Search for the cell housing the specified text and yield its [X, Y] center coordinate. 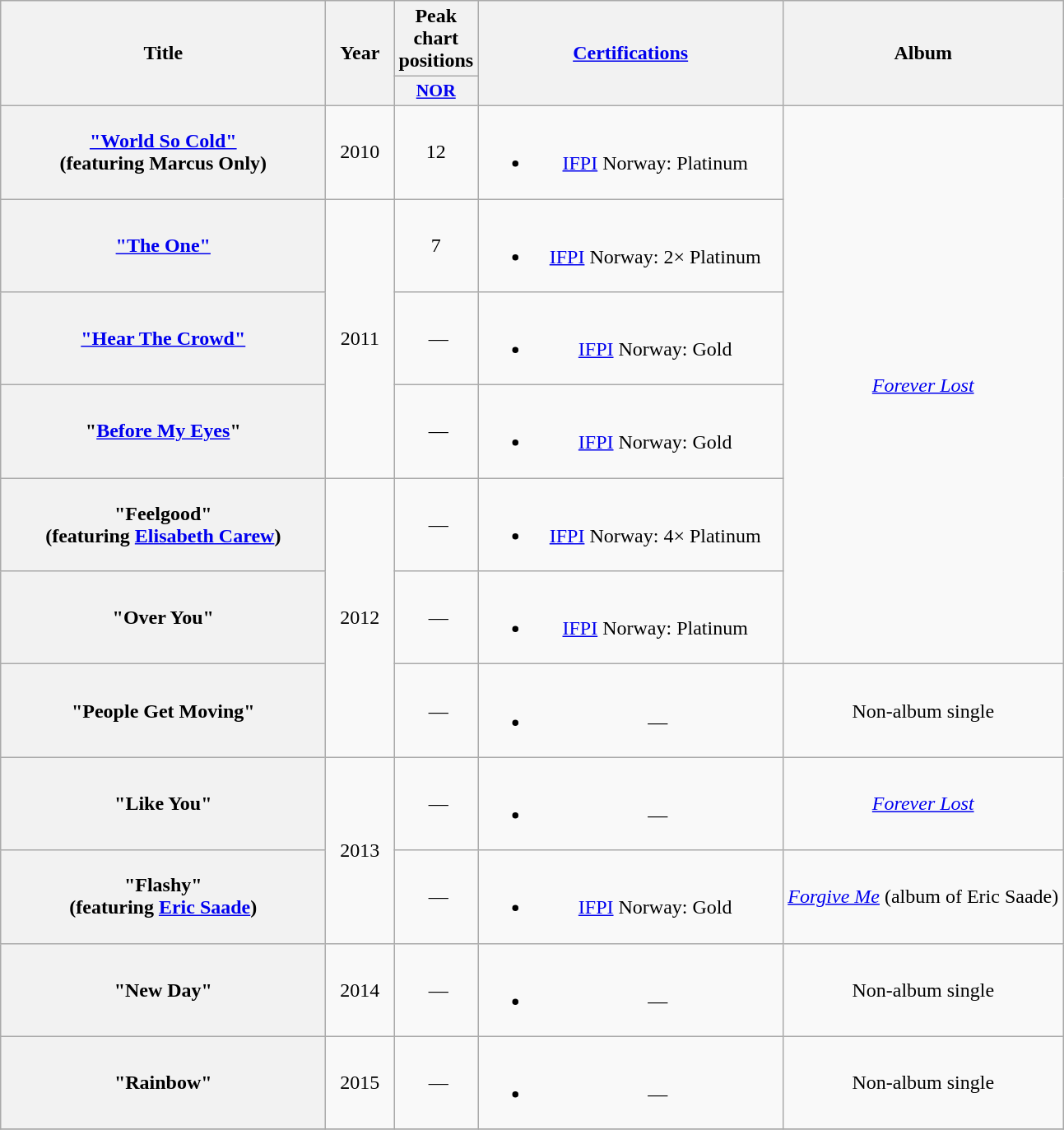
"New Day" [163, 989]
2015 [360, 1083]
"Flashy"(featuring Eric Saade) [163, 897]
"Rainbow" [163, 1083]
7 [436, 245]
2012 [360, 617]
"Like You" [163, 803]
2013 [360, 850]
Certifications [630, 53]
2014 [360, 989]
NOR [436, 91]
Peak chart positions [436, 39]
"Over You" [163, 617]
"The One" [163, 245]
2010 [360, 151]
IFPI Norway: 2× Platinum [630, 245]
IFPI Norway: 4× Platinum [630, 525]
12 [436, 151]
"World So Cold"(featuring Marcus Only) [163, 151]
Title [163, 53]
"Hear The Crowd" [163, 339]
"Before My Eyes" [163, 431]
Album [923, 53]
"Feelgood"(featuring Elisabeth Carew) [163, 525]
"People Get Moving" [163, 711]
Forgive Me (album of Eric Saade) [923, 897]
Year [360, 53]
2011 [360, 339]
